Pinpoint the cell where the given text exists, returning its (X, Y) midpoint coordinate. 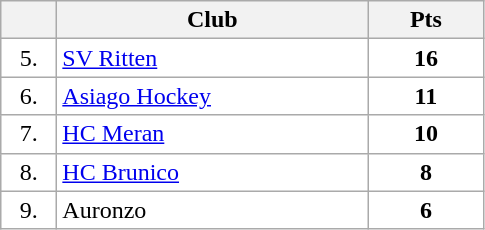
9. (29, 210)
8 (426, 172)
11 (426, 96)
Pts (426, 20)
6 (426, 210)
16 (426, 58)
6. (29, 96)
HC Meran (212, 134)
10 (426, 134)
Club (212, 20)
Asiago Hockey (212, 96)
5. (29, 58)
8. (29, 172)
7. (29, 134)
HC Brunico (212, 172)
SV Ritten (212, 58)
Auronzo (212, 210)
